Return the (x, y) coordinate for the center point of the cell that contains the specified text.  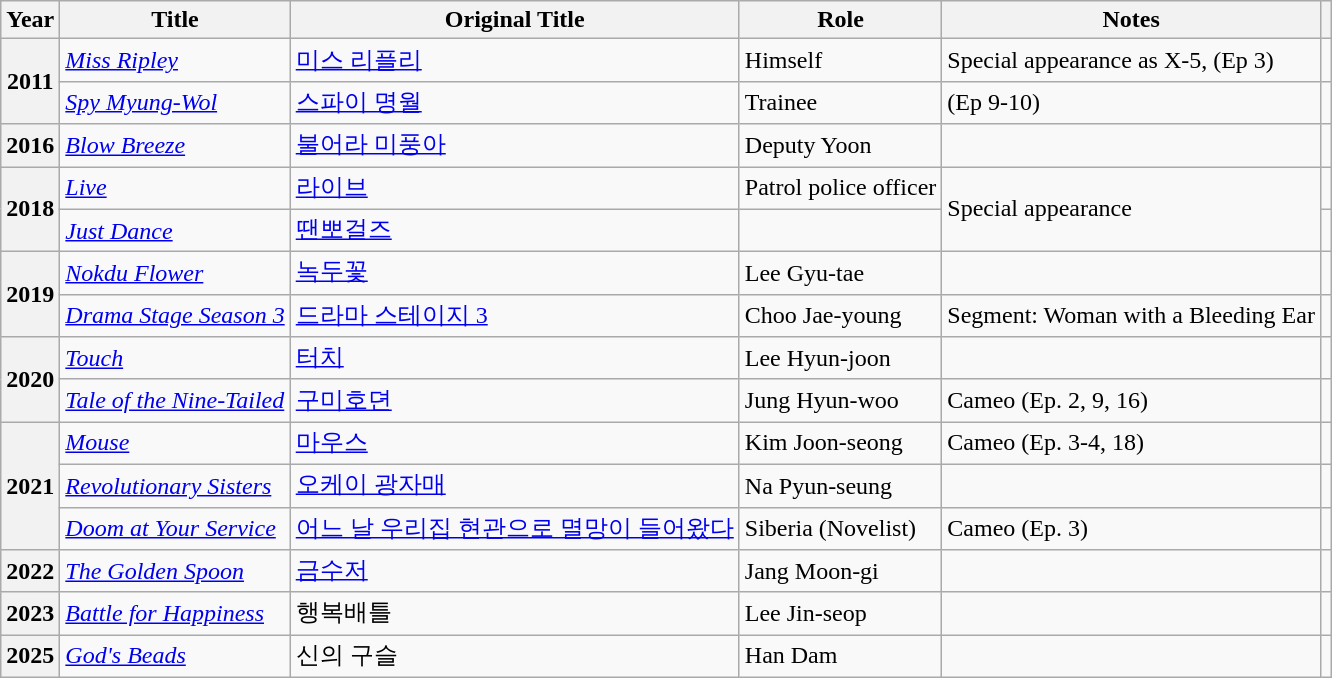
불어라 미풍아 (514, 146)
Special appearance as X-5, (Ep 3) (1132, 60)
금수저 (514, 572)
The Golden Spoon (175, 572)
Nokdu Flower (175, 274)
Tale of the Nine-Tailed (175, 400)
라이브 (514, 188)
신의 구슬 (514, 656)
2016 (30, 146)
2020 (30, 380)
God's Beads (175, 656)
2019 (30, 294)
Doom at Your Service (175, 528)
Trainee (840, 102)
Han Dam (840, 656)
스파이 명월 (514, 102)
Role (840, 20)
Lee Jin-seop (840, 614)
Mouse (175, 444)
Special appearance (1132, 208)
Spy Myung-Wol (175, 102)
행복배틀 (514, 614)
Segment: Woman with a Bleeding Ear (1132, 316)
Title (175, 20)
Cameo (Ep. 3-4, 18) (1132, 444)
Original Title (514, 20)
녹두꽃 (514, 274)
어느 날 우리집 현관으로 멸망이 들어왔다 (514, 528)
마우스 (514, 444)
Himself (840, 60)
(Ep 9-10) (1132, 102)
2018 (30, 208)
2025 (30, 656)
Jung Hyun-woo (840, 400)
Miss Ripley (175, 60)
Lee Gyu-tae (840, 274)
Live (175, 188)
Blow Breeze (175, 146)
Cameo (Ep. 2, 9, 16) (1132, 400)
Siberia (Novelist) (840, 528)
2023 (30, 614)
2021 (30, 486)
Year (30, 20)
Patrol police officer (840, 188)
Jang Moon-gi (840, 572)
구미호뎐 (514, 400)
Drama Stage Season 3 (175, 316)
Battle for Happiness (175, 614)
터치 (514, 358)
Just Dance (175, 230)
Notes (1132, 20)
Na Pyun-seung (840, 486)
Deputy Yoon (840, 146)
Revolutionary Sisters (175, 486)
Kim Joon-seong (840, 444)
Touch (175, 358)
2022 (30, 572)
Lee Hyun-joon (840, 358)
땐뽀걸즈 (514, 230)
Cameo (Ep. 3) (1132, 528)
드라마 스테이지 3 (514, 316)
오케이 광자매 (514, 486)
2011 (30, 82)
Choo Jae-young (840, 316)
미스 리플리 (514, 60)
